Return the (x, y) coordinate for the center point of the cell that contains the specified text.  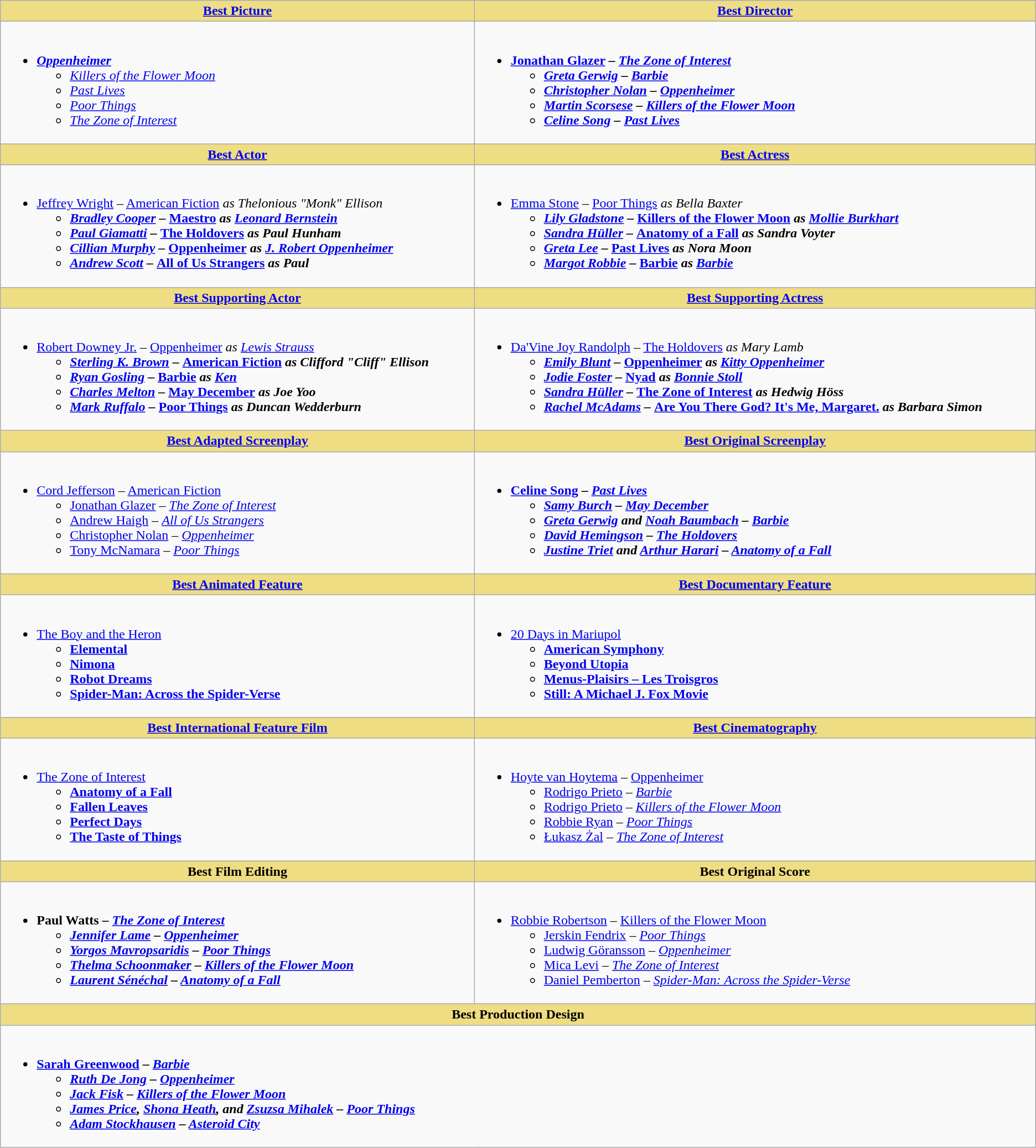
Best Production Design (518, 1015)
20 Days in MariupolAmerican SymphonyBeyond UtopiaMenus-Plaisirs – Les TroisgrosStill: A Michael J. Fox Movie (755, 656)
Best Adapted Screenplay (237, 441)
The Zone of InterestAnatomy of a FallFallen LeavesPerfect DaysThe Taste of Things (237, 799)
Best International Feature Film (237, 728)
Best Picture (237, 11)
Best Animated Feature (237, 584)
Best Supporting Actress (755, 298)
Best Actor (237, 154)
Best Original Score (755, 871)
OppenheimerKillers of the Flower MoonPast LivesPoor ThingsThe Zone of Interest (237, 83)
Best Actress (755, 154)
Best Supporting Actor (237, 298)
Best Film Editing (237, 871)
The Boy and the HeronElementalNimonaRobot DreamsSpider-Man: Across the Spider-Verse (237, 656)
Best Original Screenplay (755, 441)
Best Cinematography (755, 728)
Best Documentary Feature (755, 584)
Best Director (755, 11)
